Pinpoint the cell where the given text exists, returning its [x, y] midpoint coordinate. 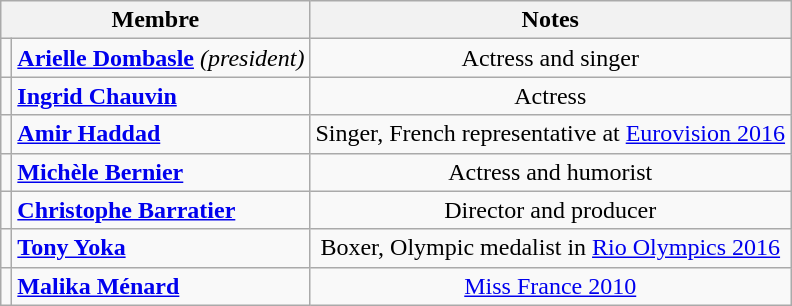
Miss France 2010 [550, 286]
Amir Haddad [161, 134]
Membre [156, 20]
Ingrid Chauvin [161, 96]
Actress and singer [550, 58]
Director and producer [550, 210]
Christophe Barratier [161, 210]
Boxer, Olympic medalist in Rio Olympics 2016 [550, 248]
Notes [550, 20]
Singer, French representative at Eurovision 2016 [550, 134]
Arielle Dombasle (president) [161, 58]
Malika Ménard [161, 286]
Tony Yoka [161, 248]
Michèle Bernier [161, 172]
Actress and humorist [550, 172]
Actress [550, 96]
